Output the [X, Y] coordinate of the center of the cell containing the given text.  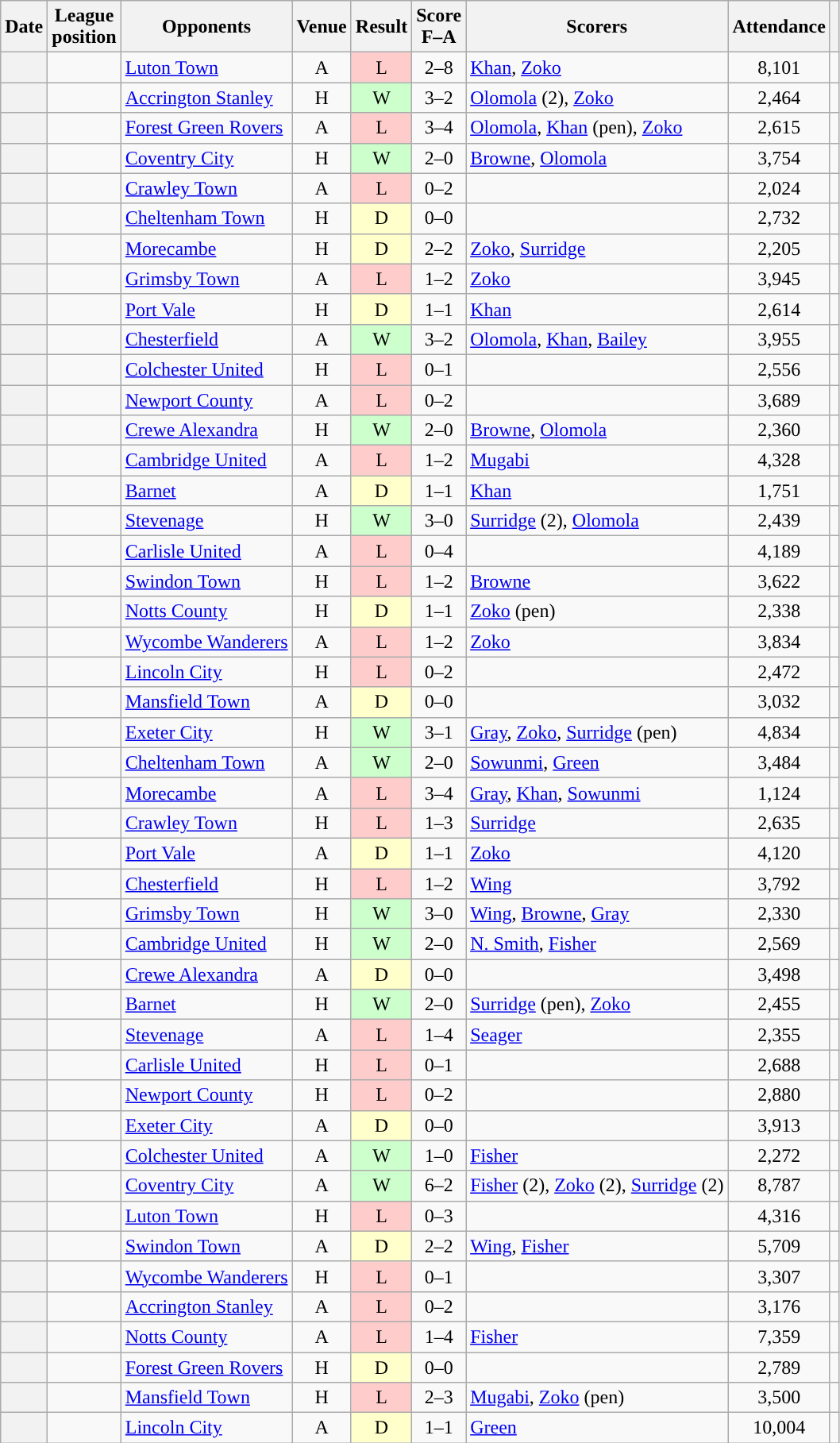
2,024 [779, 188]
2,455 [779, 1005]
2–8 [439, 68]
Date [24, 27]
2,272 [779, 1156]
3,484 [779, 762]
10,004 [779, 1428]
3,913 [779, 1125]
1–0 [439, 1156]
5,709 [779, 1246]
ScoreF–A [439, 27]
Zoko, Surridge [597, 249]
1,124 [779, 793]
2,569 [779, 944]
Seager [597, 1035]
Olomola, Khan (pen), Zoko [597, 128]
2,688 [779, 1065]
3,792 [779, 884]
2,355 [779, 1035]
Attendance [779, 27]
2,205 [779, 249]
3,945 [779, 279]
2,439 [779, 521]
4,120 [779, 853]
2,330 [779, 914]
Mugabi [597, 461]
6–2 [439, 1186]
Surridge [597, 823]
Sowunmi, Green [597, 762]
2,614 [779, 309]
4,316 [779, 1216]
Olomola, Khan, Bailey [597, 339]
3,176 [779, 1306]
Result [381, 27]
3,500 [779, 1398]
Leagueposition [84, 27]
0–3 [439, 1216]
2,556 [779, 369]
Zoko (pen) [597, 612]
Green [597, 1428]
Wing, Browne, Gray [597, 914]
3,622 [779, 581]
0–4 [439, 551]
Scorers [597, 27]
1–3 [439, 823]
2,338 [779, 612]
Wing [597, 884]
Browne [597, 581]
Gray, Khan, Sowunmi [597, 793]
3,689 [779, 399]
7,359 [779, 1337]
3,307 [779, 1276]
2,635 [779, 823]
1,751 [779, 491]
3–1 [439, 732]
3,032 [779, 702]
Fisher (2), Zoko (2), Surridge (2) [597, 1186]
Olomola (2), Zoko [597, 98]
Opponents [206, 27]
2–3 [439, 1398]
2,615 [779, 128]
2,360 [779, 430]
3,955 [779, 339]
2,880 [779, 1095]
Wing, Fisher [597, 1246]
3,754 [779, 158]
4,189 [779, 551]
N. Smith, Fisher [597, 944]
8,101 [779, 68]
2,732 [779, 218]
Gray, Zoko, Surridge (pen) [597, 732]
3,498 [779, 974]
2,464 [779, 98]
Surridge (pen), Zoko [597, 1005]
Mugabi, Zoko (pen) [597, 1398]
Venue [322, 27]
Khan, Zoko [597, 68]
3,834 [779, 642]
4,834 [779, 732]
Surridge (2), Olomola [597, 521]
2,472 [779, 672]
8,787 [779, 1186]
2,789 [779, 1367]
4,328 [779, 461]
